Determine the (X, Y) coordinate at the center of the cell enclosing the given text.  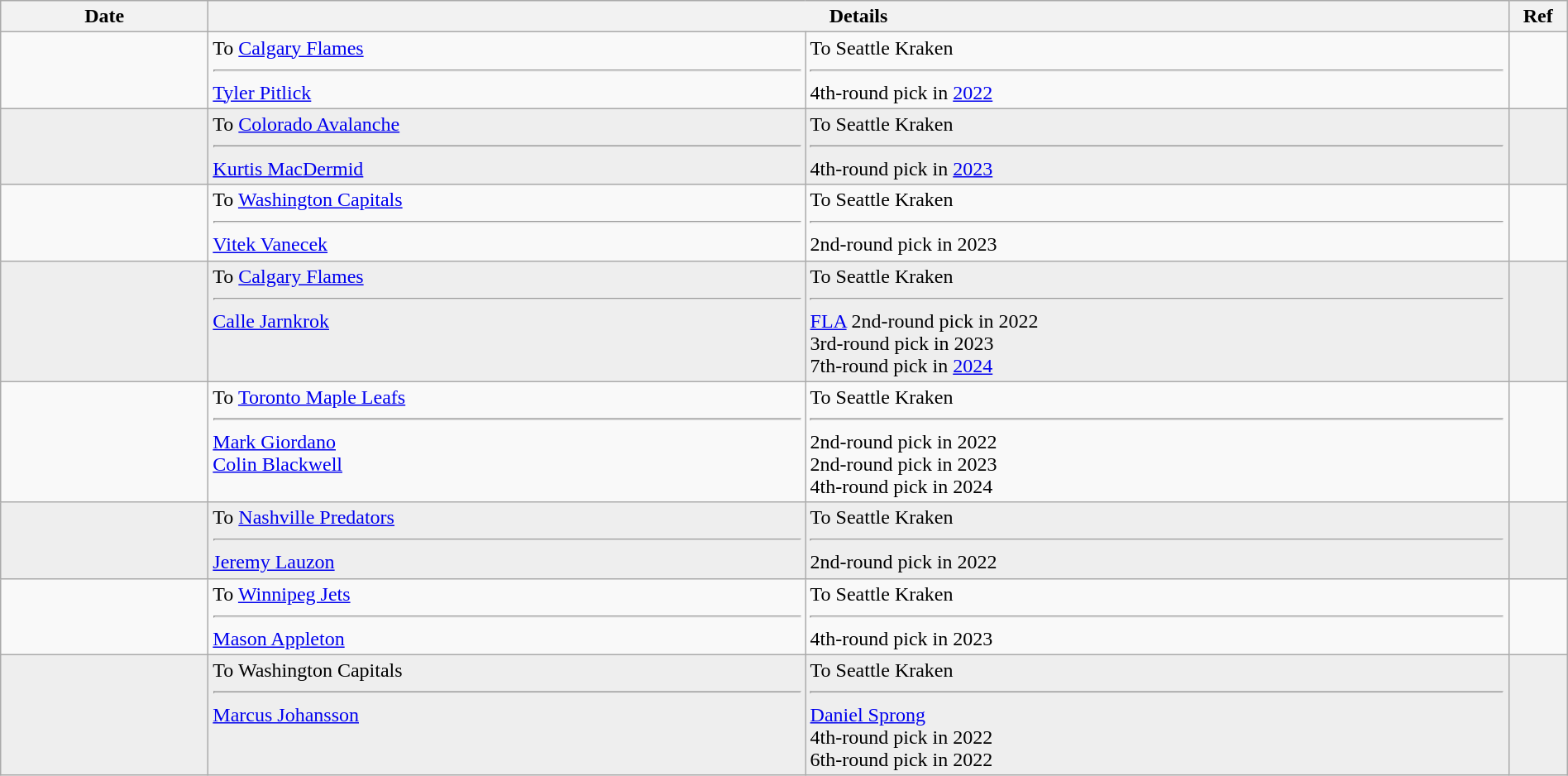
To Seattle KrakenFLA 2nd-round pick in 20223rd-round pick in 20237th-round pick in 2024 (1157, 321)
To Seattle Kraken2nd-round pick in 2022 (1157, 540)
Ref (1538, 17)
To Calgary FlamesCalle Jarnkrok (507, 321)
To Seattle Kraken4th-round pick in 2022 (1157, 70)
To Washington CapitalsMarcus Johansson (507, 715)
To Winnipeg JetsMason Appleton (507, 616)
To Nashville PredatorsJeremy Lauzon (507, 540)
To Washington CapitalsVitek Vanecek (507, 223)
Date (104, 17)
Details (858, 17)
To Colorado AvalancheKurtis MacDermid (507, 146)
To Seattle Kraken2nd-round pick in 20222nd-round pick in 20234th-round pick in 2024 (1157, 442)
To Toronto Maple LeafsMark GiordanoColin Blackwell (507, 442)
To Calgary FlamesTyler Pitlick (507, 70)
To Seattle Kraken2nd-round pick in 2023 (1157, 223)
To Seattle KrakenDaniel Sprong4th-round pick in 20226th-round pick in 2022 (1157, 715)
